Return (x, y) of the center of cell containing provided text 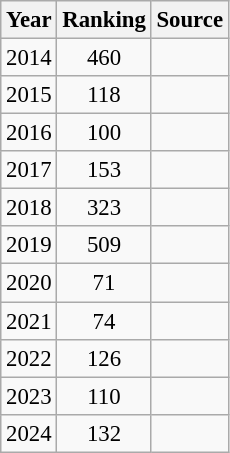
2021 (29, 321)
2014 (29, 58)
Ranking (104, 20)
132 (104, 433)
153 (104, 170)
74 (104, 321)
2017 (29, 170)
71 (104, 283)
2020 (29, 283)
118 (104, 95)
323 (104, 208)
2016 (29, 133)
126 (104, 358)
460 (104, 58)
2015 (29, 95)
Source (190, 20)
100 (104, 133)
2018 (29, 208)
2019 (29, 245)
2024 (29, 433)
2022 (29, 358)
2023 (29, 396)
110 (104, 396)
Year (29, 20)
509 (104, 245)
